Determine the [X, Y] coordinate at the center of the cell enclosing the given text.  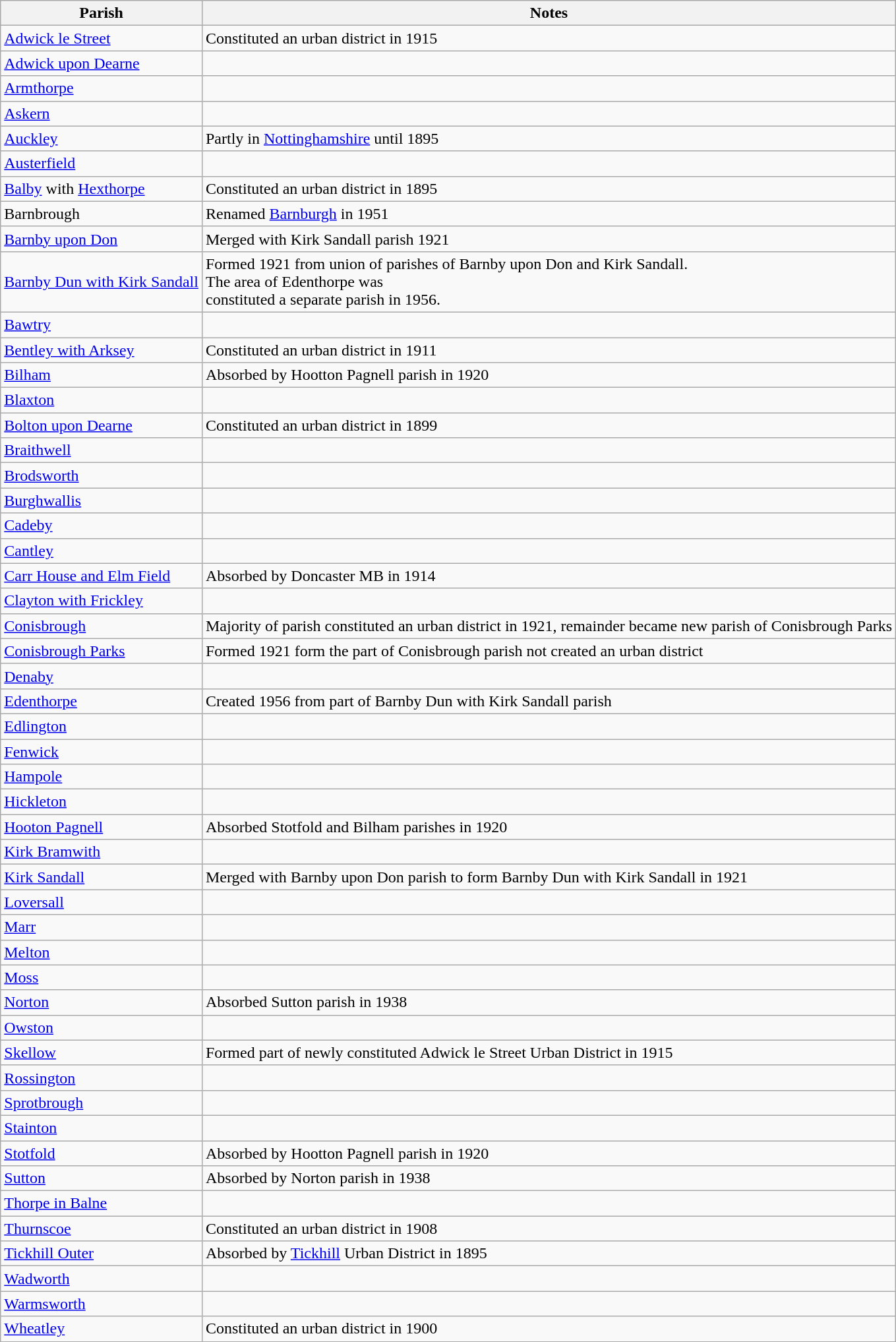
Tickhill Outer [102, 1254]
Renamed Barnburgh in 1951 [549, 214]
Adwick le Street [102, 38]
Skellow [102, 1052]
Askern [102, 113]
Adwick upon Dearne [102, 63]
Constituted an urban district in 1900 [549, 1329]
Sprotbrough [102, 1103]
Rossington [102, 1078]
Sutton [102, 1178]
Absorbed Stotfold and Bilham parishes in 1920 [549, 827]
Carr House and Elm Field [102, 576]
Melton [102, 952]
Formed part of newly constituted Adwick le Street Urban District in 1915 [549, 1052]
Wheatley [102, 1329]
Norton [102, 1002]
Armthorpe [102, 88]
Bolton upon Dearne [102, 425]
Brodsworth [102, 475]
Created 1956 from part of Barnby Dun with Kirk Sandall parish [549, 701]
Constituted an urban district in 1895 [549, 189]
Wadworth [102, 1279]
Hickleton [102, 802]
Constituted an urban district in 1908 [549, 1229]
Thorpe in Balne [102, 1204]
Barnbrough [102, 214]
Edenthorpe [102, 701]
Hampole [102, 777]
Conisbrough [102, 626]
Absorbed by Tickhill Urban District in 1895 [549, 1254]
Barnby upon Don [102, 239]
Bawtry [102, 324]
Majority of parish constituted an urban district in 1921, remainder became new parish of Conisbrough Parks [549, 626]
Stotfold [102, 1153]
Braithwell [102, 450]
Cantley [102, 551]
Bilham [102, 375]
Conisbrough Parks [102, 651]
Formed 1921 from union of parishes of Barnby upon Don and Kirk Sandall.The area of Edenthorpe wasconstituted a separate parish in 1956. [549, 282]
Blaxton [102, 400]
Absorbed by Norton parish in 1938 [549, 1178]
Kirk Bramwith [102, 852]
Bentley with Arksey [102, 350]
Stainton [102, 1128]
Cadeby [102, 526]
Kirk Sandall [102, 877]
Clayton with Frickley [102, 601]
Formed 1921 form the part of Conisbrough parish not created an urban district [549, 651]
Denaby [102, 676]
Merged with Kirk Sandall parish 1921 [549, 239]
Absorbed Sutton parish in 1938 [549, 1002]
Fenwick [102, 751]
Constituted an urban district in 1911 [549, 350]
Austerfield [102, 164]
Balby with Hexthorpe [102, 189]
Constituted an urban district in 1915 [549, 38]
Notes [549, 13]
Partly in Nottinghamshire until 1895 [549, 138]
Marr [102, 927]
Moss [102, 977]
Constituted an urban district in 1899 [549, 425]
Absorbed by Doncaster MB in 1914 [549, 576]
Merged with Barnby upon Don parish to form Barnby Dun with Kirk Sandall in 1921 [549, 877]
Hooton Pagnell [102, 827]
Thurnscoe [102, 1229]
Edlington [102, 726]
Owston [102, 1027]
Warmsworth [102, 1304]
Loversall [102, 902]
Auckley [102, 138]
Burghwallis [102, 501]
Parish [102, 13]
Barnby Dun with Kirk Sandall [102, 282]
